Return (X, Y) of the center of cell containing provided text 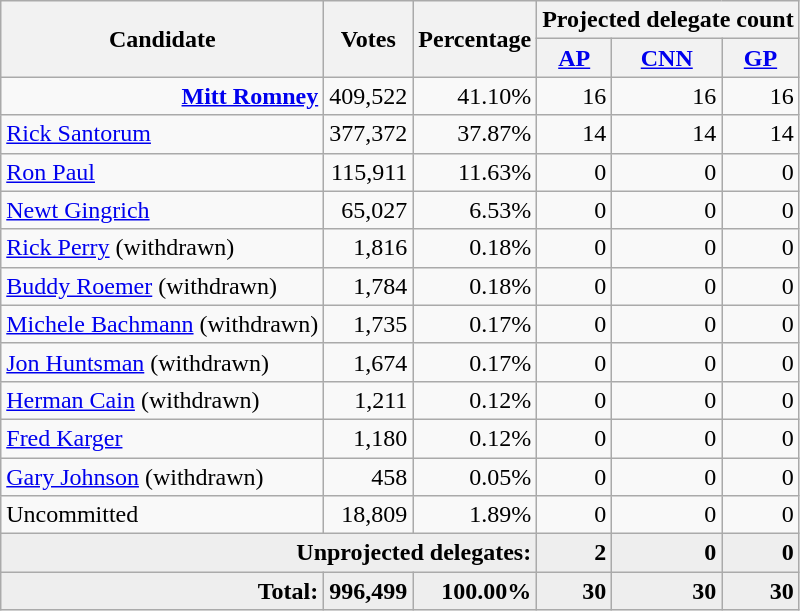
Fred Karger (162, 438)
Herman Cain (withdrawn) (162, 400)
Projected delegate count (668, 20)
2 (574, 553)
0.05% (475, 477)
Newt Gingrich (162, 210)
1,180 (368, 438)
1,211 (368, 400)
Uncommitted (162, 515)
Michele Bachmann (withdrawn) (162, 324)
100.00% (475, 591)
AP (574, 58)
1,816 (368, 248)
37.87% (475, 134)
Buddy Roemer (withdrawn) (162, 286)
1,784 (368, 286)
Rick Santorum (162, 134)
Votes (368, 39)
409,522 (368, 96)
Gary Johnson (withdrawn) (162, 477)
1,674 (368, 362)
Ron Paul (162, 172)
1,735 (368, 324)
Total: (162, 591)
377,372 (368, 134)
996,499 (368, 591)
Unprojected delegates: (269, 553)
Percentage (475, 39)
Mitt Romney (162, 96)
Candidate (162, 39)
11.63% (475, 172)
65,027 (368, 210)
41.10% (475, 96)
CNN (667, 58)
1.89% (475, 515)
Rick Perry (withdrawn) (162, 248)
GP (760, 58)
Jon Huntsman (withdrawn) (162, 362)
115,911 (368, 172)
18,809 (368, 515)
458 (368, 477)
6.53% (475, 210)
